Scan for the cell matching the given text and deliver its [X, Y] coordinate at center. 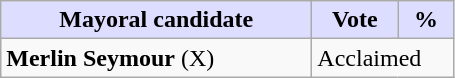
Mayoral candidate [156, 20]
% [426, 20]
Vote [355, 20]
Acclaimed [383, 58]
Merlin Seymour (X) [156, 58]
